Determine the (X, Y) coordinate at the center of the cell enclosing the given text.  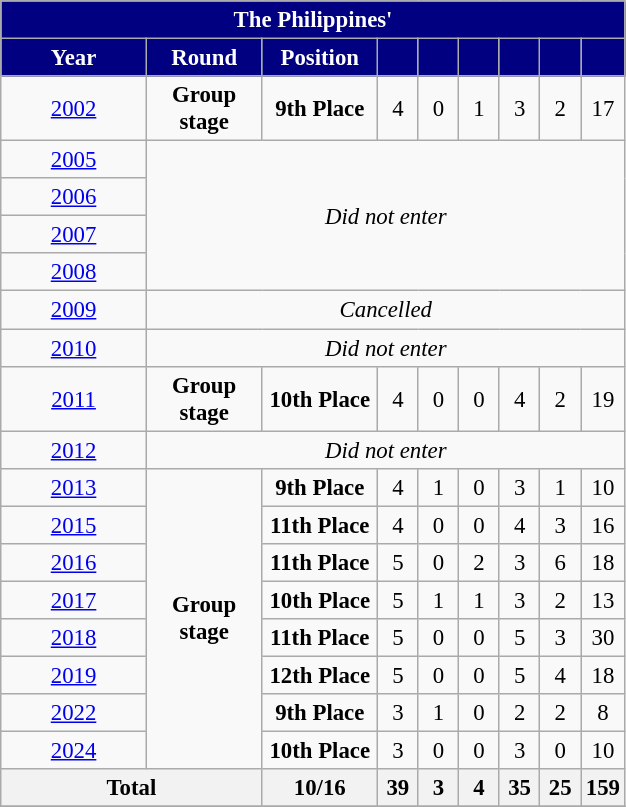
159 (602, 788)
2017 (74, 600)
2012 (74, 450)
2011 (74, 398)
2013 (74, 487)
Round (204, 58)
2005 (74, 160)
Cancelled (386, 310)
2015 (74, 525)
39 (398, 788)
Position (320, 58)
Year (74, 58)
2019 (74, 675)
12th Place (320, 675)
2009 (74, 310)
19 (602, 398)
6 (560, 563)
2010 (74, 348)
13 (602, 600)
10/16 (320, 788)
2018 (74, 638)
17 (602, 108)
2022 (74, 713)
25 (560, 788)
30 (602, 638)
Total (132, 788)
35 (520, 788)
2002 (74, 108)
2007 (74, 235)
2016 (74, 563)
2008 (74, 273)
2006 (74, 197)
8 (602, 713)
2024 (74, 751)
16 (602, 525)
The Philippines' (314, 20)
